From the cell containing the given text, extract its center point as (x, y) coordinate. 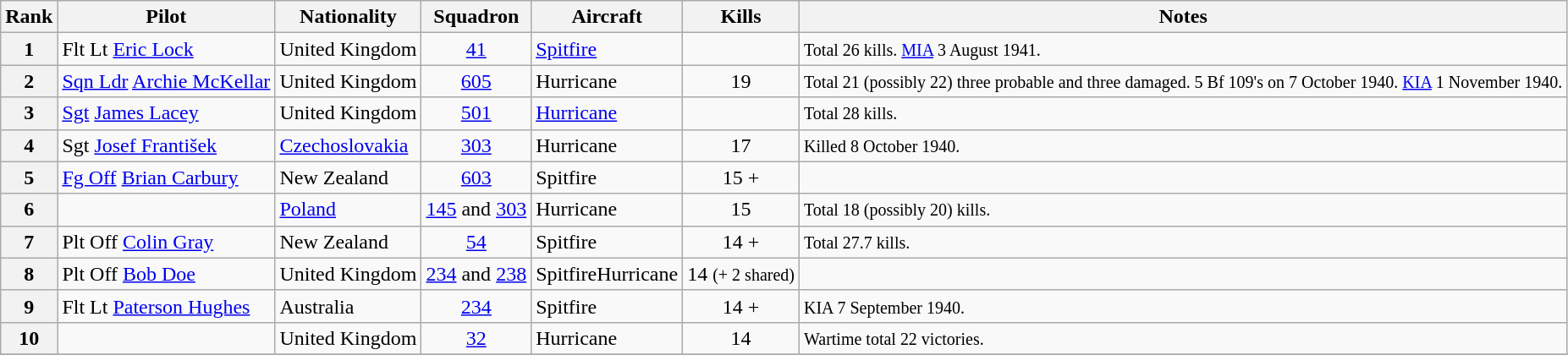
3 (29, 113)
15 (741, 210)
Killed 8 October 1940. (1183, 145)
Poland (349, 210)
6 (29, 210)
17 (741, 145)
19 (741, 81)
32 (476, 338)
KIA 7 September 1940. (1183, 306)
Total 27.7 kills. (1183, 242)
Aircraft (608, 17)
1 (29, 49)
Kills (741, 17)
Plt Off Colin Gray (166, 242)
4 (29, 145)
Flt Lt Eric Lock (166, 49)
10 (29, 338)
SpitfireHurricane (608, 274)
234 and 238 (476, 274)
Rank (29, 17)
Total 18 (possibly 20) kills. (1183, 210)
54 (476, 242)
Czechoslovakia (349, 145)
303 (476, 145)
41 (476, 49)
2 (29, 81)
Flt Lt Paterson Hughes (166, 306)
Sgt Josef František (166, 145)
15 + (741, 177)
501 (476, 113)
Sgt James Lacey (166, 113)
14 (741, 338)
Total 28 kills. (1183, 113)
234 (476, 306)
Wartime total 22 victories. (1183, 338)
605 (476, 81)
Nationality (349, 17)
Sqn Ldr Archie McKellar (166, 81)
Total 26 kills. MIA 3 August 1941. (1183, 49)
Squadron (476, 17)
Pilot (166, 17)
Total 21 (possibly 22) three probable and three damaged. 5 Bf 109's on 7 October 1940. KIA 1 November 1940. (1183, 81)
9 (29, 306)
Fg Off Brian Carbury (166, 177)
8 (29, 274)
603 (476, 177)
Notes (1183, 17)
Plt Off Bob Doe (166, 274)
14 (+ 2 shared) (741, 274)
145 and 303 (476, 210)
Australia (349, 306)
7 (29, 242)
5 (29, 177)
